Find where the given text appears and provide that cell's center as (x, y) coordinate. 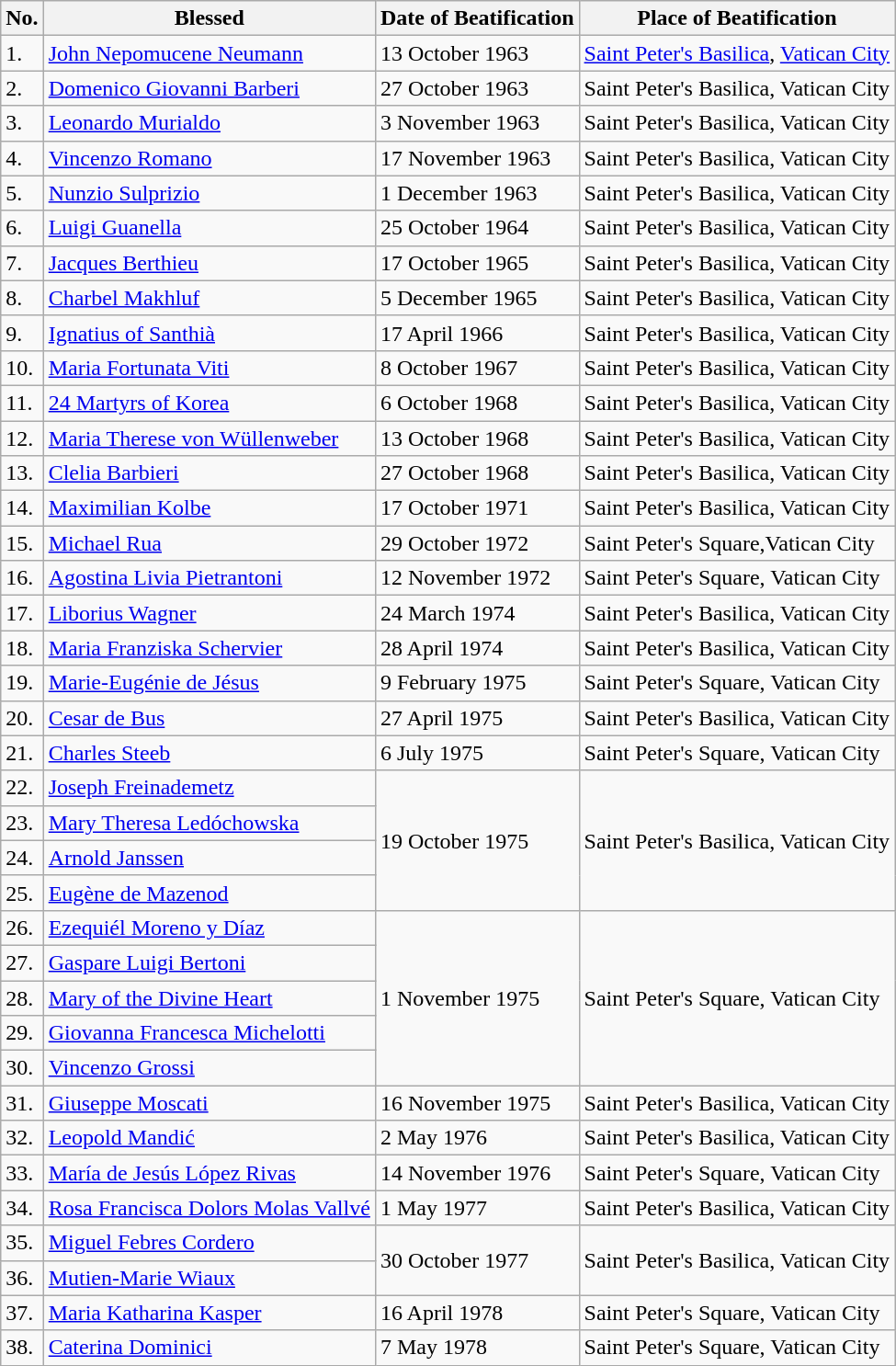
3. (22, 123)
28. (22, 997)
9. (22, 333)
29 October 1972 (477, 543)
6. (22, 228)
12 November 1972 (477, 578)
Charbel Makhluf (210, 298)
Leonardo Murialdo (210, 123)
12. (22, 438)
Clelia Barbieri (210, 473)
Maximilian Kolbe (210, 508)
17 April 1966 (477, 333)
2 May 1976 (477, 1138)
18. (22, 648)
31. (22, 1103)
No. (22, 18)
16. (22, 578)
17 November 1963 (477, 158)
26. (22, 928)
Jacques Berthieu (210, 263)
Arnold Janssen (210, 858)
27 April 1975 (477, 718)
Joseph Freinademetz (210, 788)
24 March 1974 (477, 613)
17 October 1971 (477, 508)
Cesar de Bus (210, 718)
1 December 1963 (477, 193)
24 Martyrs of Korea (210, 403)
21. (22, 753)
38. (22, 1348)
Maria Franziska Schervier (210, 648)
25 October 1964 (477, 228)
Luigi Guanella (210, 228)
35. (22, 1243)
5. (22, 193)
17 October 1965 (477, 263)
15. (22, 543)
13 October 1963 (477, 53)
Mutien-Marie Wiaux (210, 1278)
19. (22, 683)
2. (22, 88)
Michael Rua (210, 543)
24. (22, 858)
10. (22, 368)
Charles Steeb (210, 753)
Leopold Mandić (210, 1138)
32. (22, 1138)
14. (22, 508)
29. (22, 1033)
6 July 1975 (477, 753)
5 December 1965 (477, 298)
27 October 1963 (477, 88)
30 October 1977 (477, 1260)
13. (22, 473)
27 October 1968 (477, 473)
Marie-Eugénie de Jésus (210, 683)
28 April 1974 (477, 648)
27. (22, 962)
25. (22, 893)
Maria Katharina Kasper (210, 1313)
9 February 1975 (477, 683)
Rosa Francisca Dolors Molas Vallvé (210, 1208)
16 April 1978 (477, 1313)
Ignatius of Santhià (210, 333)
16 November 1975 (477, 1103)
11. (22, 403)
Maria Fortunata Viti (210, 368)
23. (22, 823)
John Nepomucene Neumann (210, 53)
13 October 1968 (477, 438)
17. (22, 613)
Date of Beatification (477, 18)
Vincenzo Grossi (210, 1068)
Miguel Febres Cordero (210, 1243)
Liborius Wagner (210, 613)
8. (22, 298)
19 October 1975 (477, 840)
Eugène de Mazenod (210, 893)
Caterina Dominici (210, 1348)
María de Jesús López Rivas (210, 1173)
Maria Therese von Wüllenweber (210, 438)
1 May 1977 (477, 1208)
37. (22, 1313)
Ezequiél Moreno y Díaz (210, 928)
Blessed (210, 18)
Place of Beatification (737, 18)
34. (22, 1208)
6 October 1968 (477, 403)
3 November 1963 (477, 123)
Saint Peter's Square,Vatican City (737, 543)
1. (22, 53)
36. (22, 1278)
20. (22, 718)
Giuseppe Moscati (210, 1103)
Gaspare Luigi Bertoni (210, 962)
4. (22, 158)
Vincenzo Romano (210, 158)
Nunzio Sulprizio (210, 193)
Giovanna Francesca Michelotti (210, 1033)
Domenico Giovanni Barberi (210, 88)
33. (22, 1173)
Mary of the Divine Heart (210, 997)
8 October 1967 (477, 368)
7. (22, 263)
14 November 1976 (477, 1173)
22. (22, 788)
Mary Theresa Ledóchowska (210, 823)
7 May 1978 (477, 1348)
Agostina Livia Pietrantoni (210, 578)
30. (22, 1068)
1 November 1975 (477, 997)
